Output the [X, Y] coordinate of the center of the cell containing the given text.  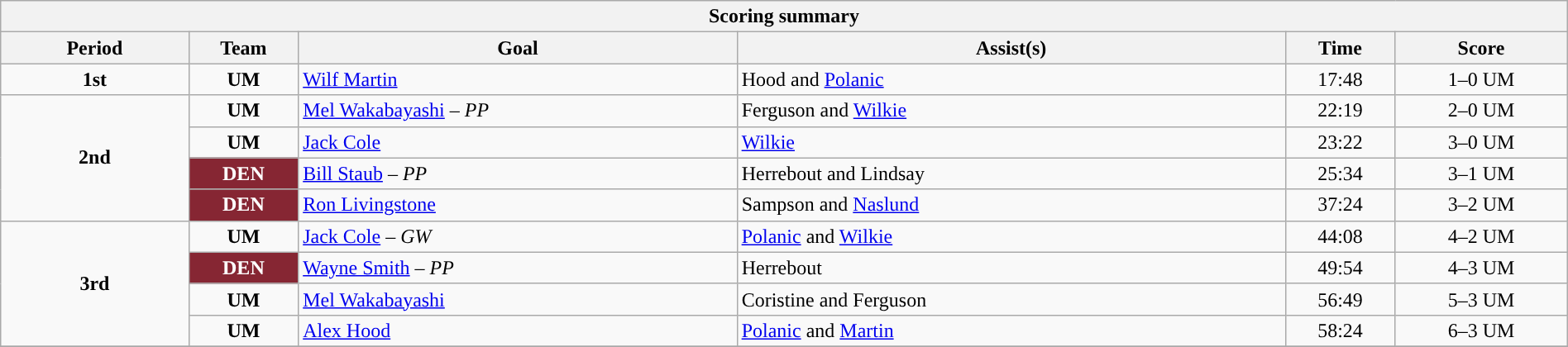
Polanic and Wilkie [1011, 236]
3rd [94, 283]
Wilkie [1011, 142]
Ron Livingstone [518, 205]
Jack Cole – GW [518, 236]
37:24 [1340, 205]
Time [1340, 48]
Scoring summary [784, 17]
4–2 UM [1481, 236]
Sampson and Naslund [1011, 205]
56:49 [1340, 299]
Mel Wakabayashi – PP [518, 111]
3–1 UM [1481, 173]
Ferguson and Wilkie [1011, 111]
2nd [94, 158]
17:48 [1340, 79]
44:08 [1340, 236]
58:24 [1340, 330]
Jack Cole [518, 142]
Hood and Polanic [1011, 79]
Alex Hood [518, 330]
22:19 [1340, 111]
Polanic and Martin [1011, 330]
Herrebout [1011, 268]
3–0 UM [1481, 142]
49:54 [1340, 268]
Wilf Martin [518, 79]
1–0 UM [1481, 79]
Herrebout and Lindsay [1011, 173]
3–2 UM [1481, 205]
Goal [518, 48]
Period [94, 48]
25:34 [1340, 173]
Team [243, 48]
6–3 UM [1481, 330]
Mel Wakabayashi [518, 299]
5–3 UM [1481, 299]
Wayne Smith – PP [518, 268]
Coristine and Ferguson [1011, 299]
2–0 UM [1481, 111]
Bill Staub – PP [518, 173]
Score [1481, 48]
23:22 [1340, 142]
4–3 UM [1481, 268]
Assist(s) [1011, 48]
1st [94, 79]
